Search for the cell housing the specified text and yield its (X, Y) center coordinate. 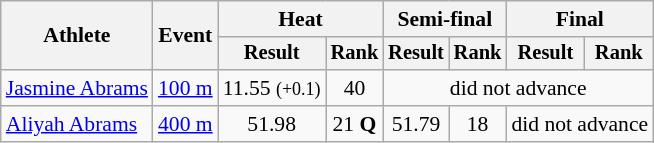
51.98 (272, 124)
18 (478, 124)
40 (355, 88)
Heat (301, 19)
51.79 (416, 124)
Event (186, 36)
Athlete (77, 36)
Final (580, 19)
Aliyah Abrams (77, 124)
11.55 (+0.1) (272, 88)
Jasmine Abrams (77, 88)
Semi-final (444, 19)
21 Q (355, 124)
400 m (186, 124)
100 m (186, 88)
